Search for the cell housing the specified text and yield its [x, y] center coordinate. 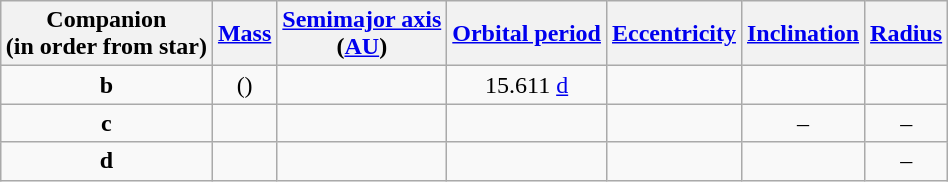
Eccentricity [674, 34]
Orbital period [527, 34]
Semimajor axis(AU) [362, 34]
d [106, 161]
Mass [244, 34]
Radius [906, 34]
c [106, 123]
b [106, 85]
() [244, 85]
15.611 d [527, 85]
Inclination [802, 34]
Companion (in order from star) [106, 34]
